Determine the [x, y] coordinate at the center of the cell enclosing the given text.  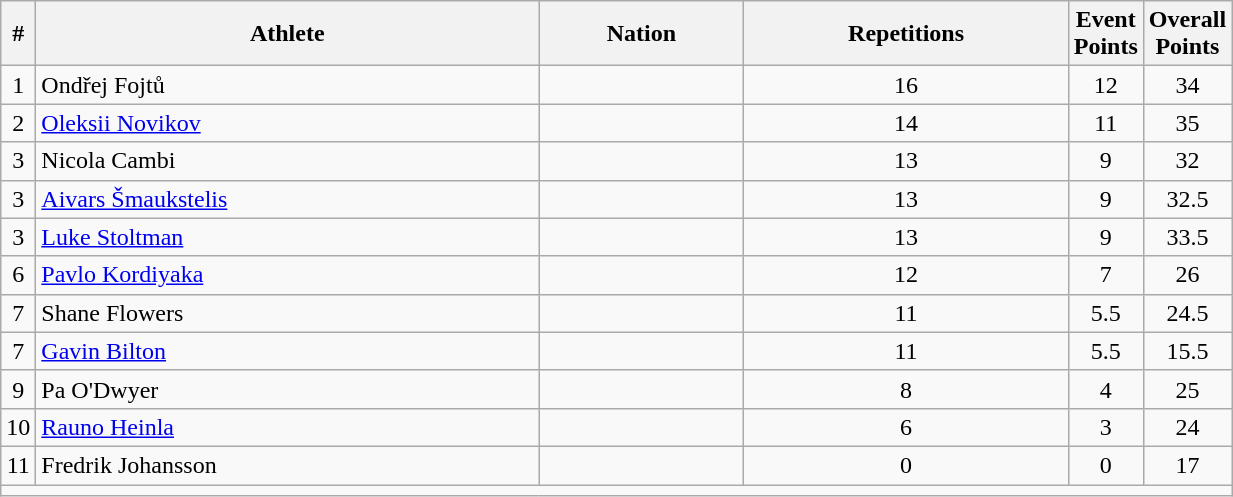
4 [1106, 389]
32.5 [1187, 199]
10 [18, 427]
Event Points [1106, 34]
2 [18, 123]
25 [1187, 389]
Pa O'Dwyer [288, 389]
Nation [642, 34]
Rauno Heinla [288, 427]
Luke Stoltman [288, 237]
32 [1187, 161]
1 [18, 85]
35 [1187, 123]
# [18, 34]
15.5 [1187, 351]
Shane Flowers [288, 313]
Gavin Bilton [288, 351]
Overall Points [1187, 34]
8 [906, 389]
Athlete [288, 34]
17 [1187, 465]
Fredrik Johansson [288, 465]
Oleksii Novikov [288, 123]
34 [1187, 85]
Aivars Šmaukstelis [288, 199]
Nicola Cambi [288, 161]
26 [1187, 275]
Repetitions [906, 34]
Pavlo Kordiyaka [288, 275]
16 [906, 85]
24 [1187, 427]
33.5 [1187, 237]
14 [906, 123]
Ondřej Fojtů [288, 85]
24.5 [1187, 313]
